Return the (x, y) coordinate for the center point of the cell that contains the specified text.  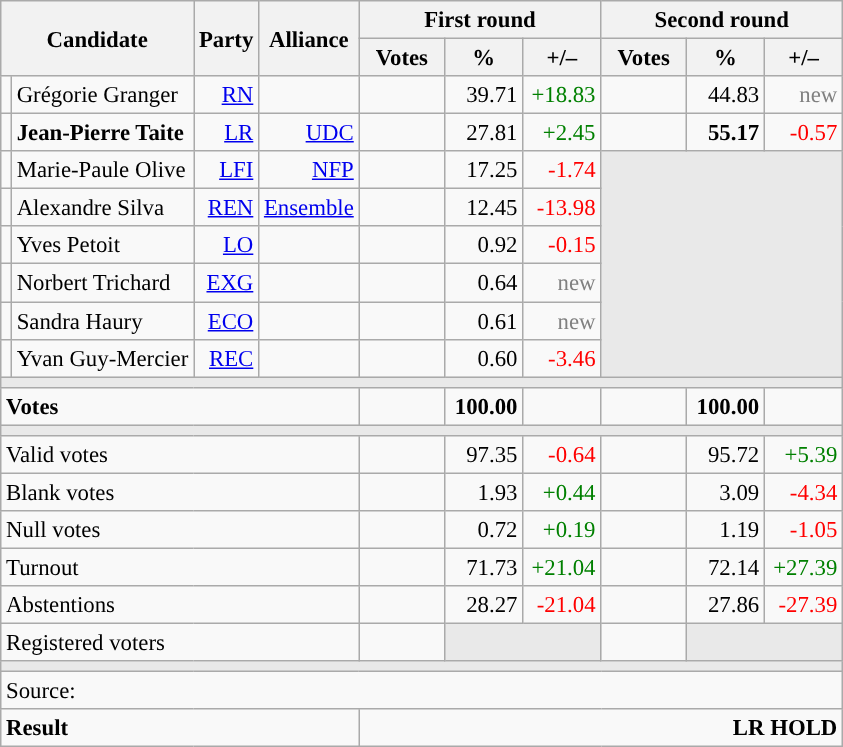
Alliance (309, 38)
+18.83 (562, 95)
First round (480, 20)
0.61 (484, 321)
-1.05 (804, 530)
0.72 (484, 530)
Null votes (180, 530)
Blank votes (180, 492)
LR (226, 133)
Result (180, 728)
39.71 (484, 95)
0.64 (484, 283)
-0.15 (562, 245)
95.72 (725, 455)
Sandra Haury (102, 321)
Alexandre Silva (102, 208)
Ensemble (309, 208)
Registered voters (180, 643)
+27.39 (804, 567)
Yvan Guy-Mercier (102, 358)
NFP (309, 170)
-0.57 (804, 133)
LR HOLD (601, 728)
27.81 (484, 133)
ECO (226, 321)
-27.39 (804, 605)
Source: (422, 691)
Norbert Trichard (102, 283)
REN (226, 208)
Second round (722, 20)
+0.19 (562, 530)
12.45 (484, 208)
LFI (226, 170)
97.35 (484, 455)
Grégorie Granger (102, 95)
-1.74 (562, 170)
71.73 (484, 567)
0.92 (484, 245)
17.25 (484, 170)
Candidate (98, 38)
RN (226, 95)
Valid votes (180, 455)
+2.45 (562, 133)
0.60 (484, 358)
3.09 (725, 492)
27.86 (725, 605)
55.17 (725, 133)
Turnout (180, 567)
REC (226, 358)
-4.34 (804, 492)
EXG (226, 283)
1.93 (484, 492)
Party (226, 38)
-3.46 (562, 358)
72.14 (725, 567)
44.83 (725, 95)
-21.04 (562, 605)
LO (226, 245)
Yves Petoit (102, 245)
1.19 (725, 530)
Marie-Paule Olive (102, 170)
+5.39 (804, 455)
+0.44 (562, 492)
-13.98 (562, 208)
-0.64 (562, 455)
+21.04 (562, 567)
Jean-Pierre Taite (102, 133)
Abstentions (180, 605)
28.27 (484, 605)
UDC (309, 133)
